Return (X, Y) of the center of cell containing provided text 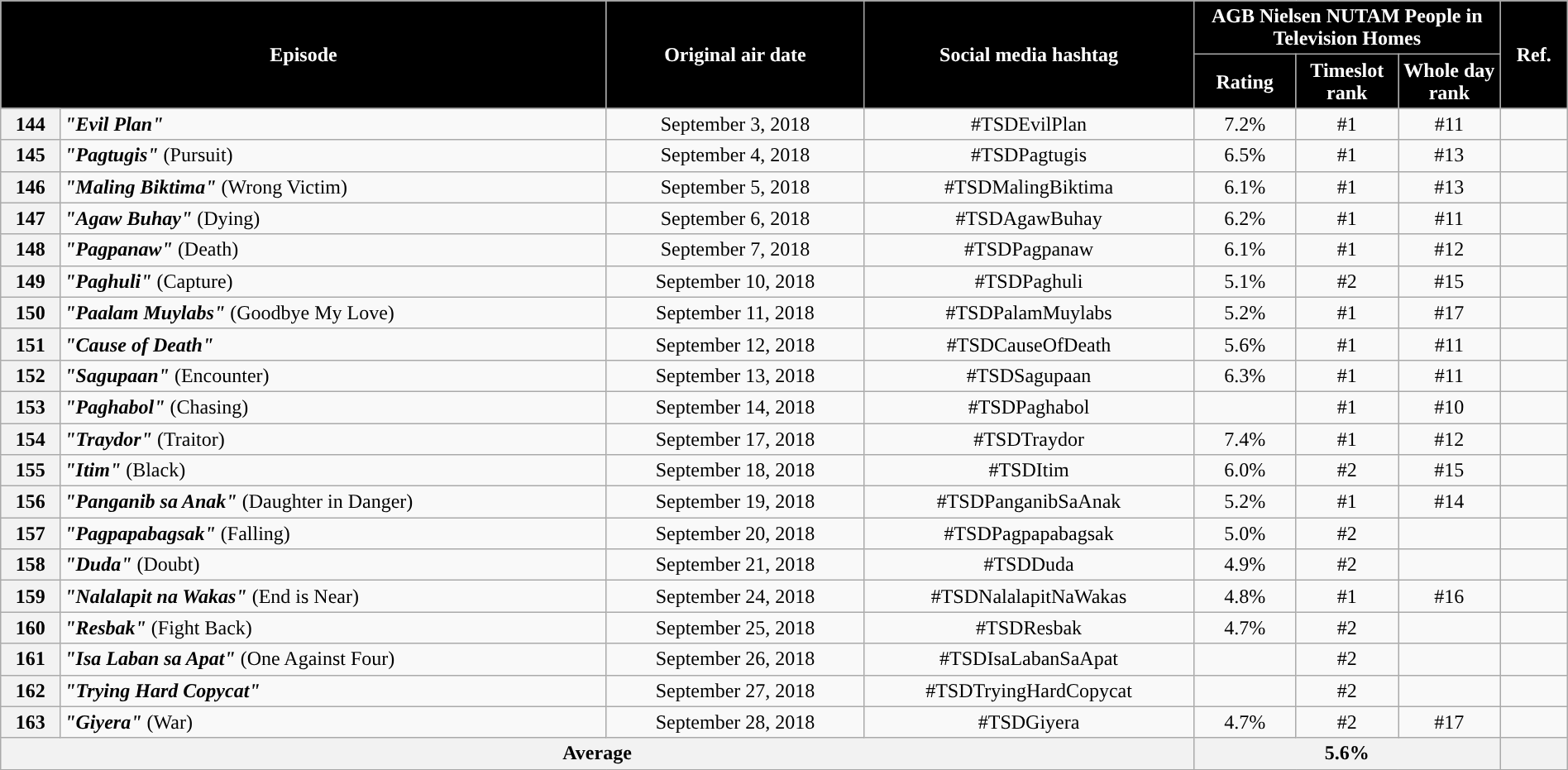
157 (31, 533)
"Pagpanaw" (Death) (334, 250)
September 14, 2018 (734, 407)
162 (31, 691)
"Maling Biktima" (Wrong Victim) (334, 187)
7.4% (1245, 439)
September 10, 2018 (734, 281)
163 (31, 722)
Timeslotrank (1347, 81)
#TSDDuda (1029, 565)
Whole dayrank (1450, 81)
5.0% (1245, 533)
#TSDPaghuli (1029, 281)
#10 (1450, 407)
155 (31, 471)
156 (31, 502)
6.5% (1245, 155)
"Paghuli" (Capture) (334, 281)
"Paghabol" (Chasing) (334, 407)
147 (31, 218)
September 25, 2018 (734, 628)
September 19, 2018 (734, 502)
146 (31, 187)
"Duda" (Doubt) (334, 565)
158 (31, 565)
"Giyera" (War) (334, 722)
#TSDMalingBiktima (1029, 187)
"Trying Hard Copycat" (334, 691)
144 (31, 124)
#16 (1450, 596)
#TSDGiyera (1029, 722)
5.1% (1245, 281)
149 (31, 281)
154 (31, 439)
4.9% (1245, 565)
159 (31, 596)
"Sagupaan" (Encounter) (334, 375)
Ref. (1533, 55)
September 13, 2018 (734, 375)
#TSDAgawBuhay (1029, 218)
September 26, 2018 (734, 659)
152 (31, 375)
151 (31, 344)
September 21, 2018 (734, 565)
September 6, 2018 (734, 218)
7.2% (1245, 124)
145 (31, 155)
#TSDSagupaan (1029, 375)
"Traydor" (Traitor) (334, 439)
#TSDPagpapabagsak (1029, 533)
150 (31, 313)
September 27, 2018 (734, 691)
"Resbak" (Fight Back) (334, 628)
"Evil Plan" (334, 124)
#TSDPagpanaw (1029, 250)
161 (31, 659)
AGB Nielsen NUTAM People in Television Homes (1346, 28)
September 28, 2018 (734, 722)
"Pagpapabagsak" (Falling) (334, 533)
#TSDResbak (1029, 628)
September 17, 2018 (734, 439)
"Itim" (Black) (334, 471)
#TSDPalamMuylabs (1029, 313)
"Paalam Muylabs" (Goodbye My Love) (334, 313)
"Pagtugis" (Pursuit) (334, 155)
4.8% (1245, 596)
#TSDTryingHardCopycat (1029, 691)
#TSDPagtugis (1029, 155)
#TSDItim (1029, 471)
September 7, 2018 (734, 250)
#TSDNalalapitNaWakas (1029, 596)
"Nalalapit na Wakas" (End is Near) (334, 596)
September 24, 2018 (734, 596)
"Isa Laban sa Apat" (One Against Four) (334, 659)
"Panganib sa Anak" (Daughter in Danger) (334, 502)
September 3, 2018 (734, 124)
September 18, 2018 (734, 471)
September 12, 2018 (734, 344)
"Agaw Buhay" (Dying) (334, 218)
Average (597, 753)
#TSDPanganibSaAnak (1029, 502)
6.2% (1245, 218)
#14 (1450, 502)
#TSDPaghabol (1029, 407)
"Cause of Death" (334, 344)
Episode (304, 55)
6.3% (1245, 375)
September 20, 2018 (734, 533)
#TSDIsaLabanSaApat (1029, 659)
Rating (1245, 81)
September 5, 2018 (734, 187)
#TSDTraydor (1029, 439)
September 11, 2018 (734, 313)
Social media hashtag (1029, 55)
160 (31, 628)
148 (31, 250)
#TSDCauseOfDeath (1029, 344)
September 4, 2018 (734, 155)
6.0% (1245, 471)
153 (31, 407)
#TSDEvilPlan (1029, 124)
Original air date (734, 55)
